Return (x, y) of the center of cell containing provided text 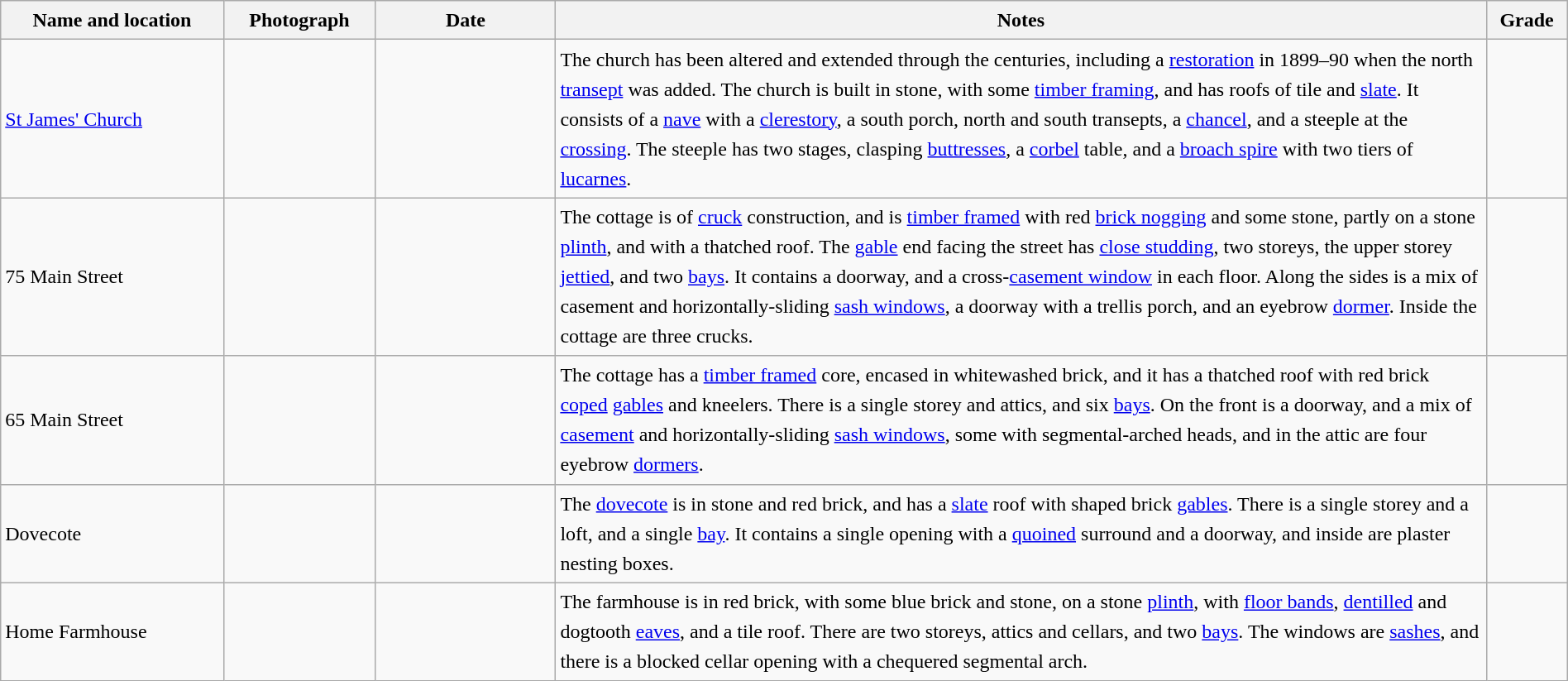
Date (466, 20)
Name and location (112, 20)
Home Farmhouse (112, 632)
Grade (1527, 20)
75 Main Street (112, 276)
65 Main Street (112, 420)
Dovecote (112, 533)
St James' Church (112, 119)
Notes (1021, 20)
Photograph (299, 20)
